Capture the cell that displays the provided text and extract its (X, Y) central coordinate. 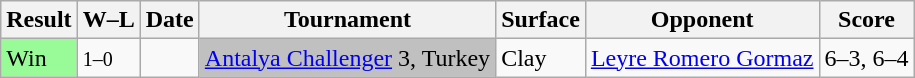
Win (39, 58)
Surface (541, 20)
Score (866, 20)
Opponent (702, 20)
Tournament (347, 20)
Clay (541, 58)
W–L (108, 20)
Date (170, 20)
6–3, 6–4 (866, 58)
Leyre Romero Gormaz (702, 58)
1–0 (108, 58)
Antalya Challenger 3, Turkey (347, 58)
Result (39, 20)
